Output the [X, Y] coordinate of the center of the cell containing the given text.  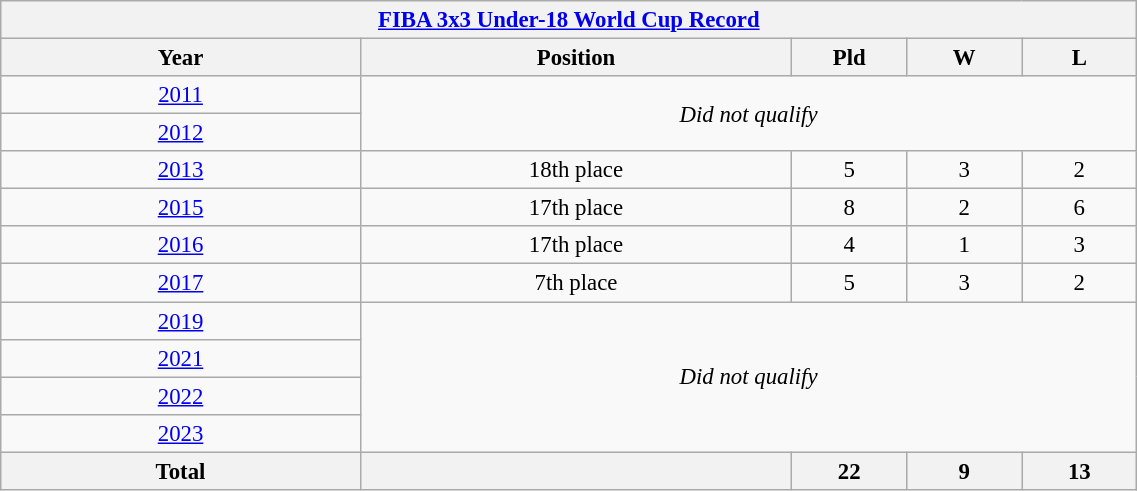
W [964, 58]
2011 [181, 95]
Year [181, 58]
13 [1080, 471]
6 [1080, 208]
FIBA 3x3 Under-18 World Cup Record [569, 20]
Position [576, 58]
18th place [576, 170]
2023 [181, 433]
4 [850, 245]
Pld [850, 58]
7th place [576, 283]
1 [964, 245]
2019 [181, 321]
2015 [181, 208]
2016 [181, 245]
8 [850, 208]
L [1080, 58]
2022 [181, 396]
Total [181, 471]
22 [850, 471]
2013 [181, 170]
2012 [181, 133]
2021 [181, 358]
2017 [181, 283]
9 [964, 471]
